Search for the cell housing the specified text and yield its (X, Y) center coordinate. 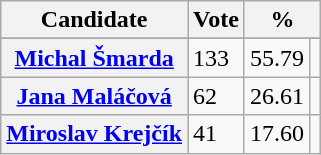
62 (216, 96)
Vote (216, 20)
Candidate (94, 20)
133 (216, 58)
Michal Šmarda (94, 58)
Miroslav Krejčík (94, 134)
% (282, 20)
26.61 (276, 96)
Jana Maláčová (94, 96)
17.60 (276, 134)
55.79 (276, 58)
41 (216, 134)
